For the text-containing cell, return its midpoint in [x, y] coordinate format. 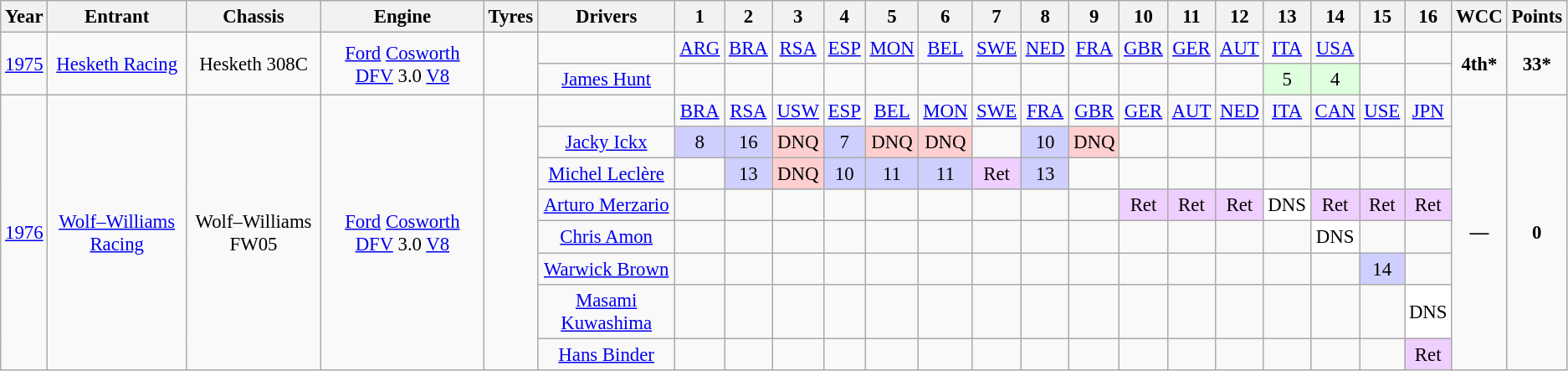
Wolf–Williams Racing [117, 233]
15 [1382, 17]
— [1479, 233]
Chris Amon [606, 237]
CAN [1335, 111]
Drivers [606, 17]
Warwick Brown [606, 269]
ARG [699, 49]
1976 [24, 233]
Tyres [510, 17]
USW [798, 111]
WCC [1479, 17]
Michel Leclère [606, 174]
JPN [1428, 111]
12 [1240, 17]
Points [1536, 17]
James Hunt [606, 80]
Hans Binder [606, 354]
33* [1536, 64]
Chassis [253, 17]
USE [1382, 111]
Masami Kuwashima [606, 312]
Hesketh Racing [117, 64]
6 [945, 17]
0 [1536, 233]
Year [24, 17]
Arturo Merzario [606, 205]
Wolf–Williams FW05 [253, 233]
1 [699, 17]
USA [1335, 49]
Jacky Ickx [606, 142]
Entrant [117, 17]
1975 [24, 64]
Hesketh 308C [253, 64]
4th* [1479, 64]
2 [748, 17]
9 [1094, 17]
3 [798, 17]
Engine [403, 17]
